Scan for the cell matching the given text and deliver its (x, y) coordinate at center. 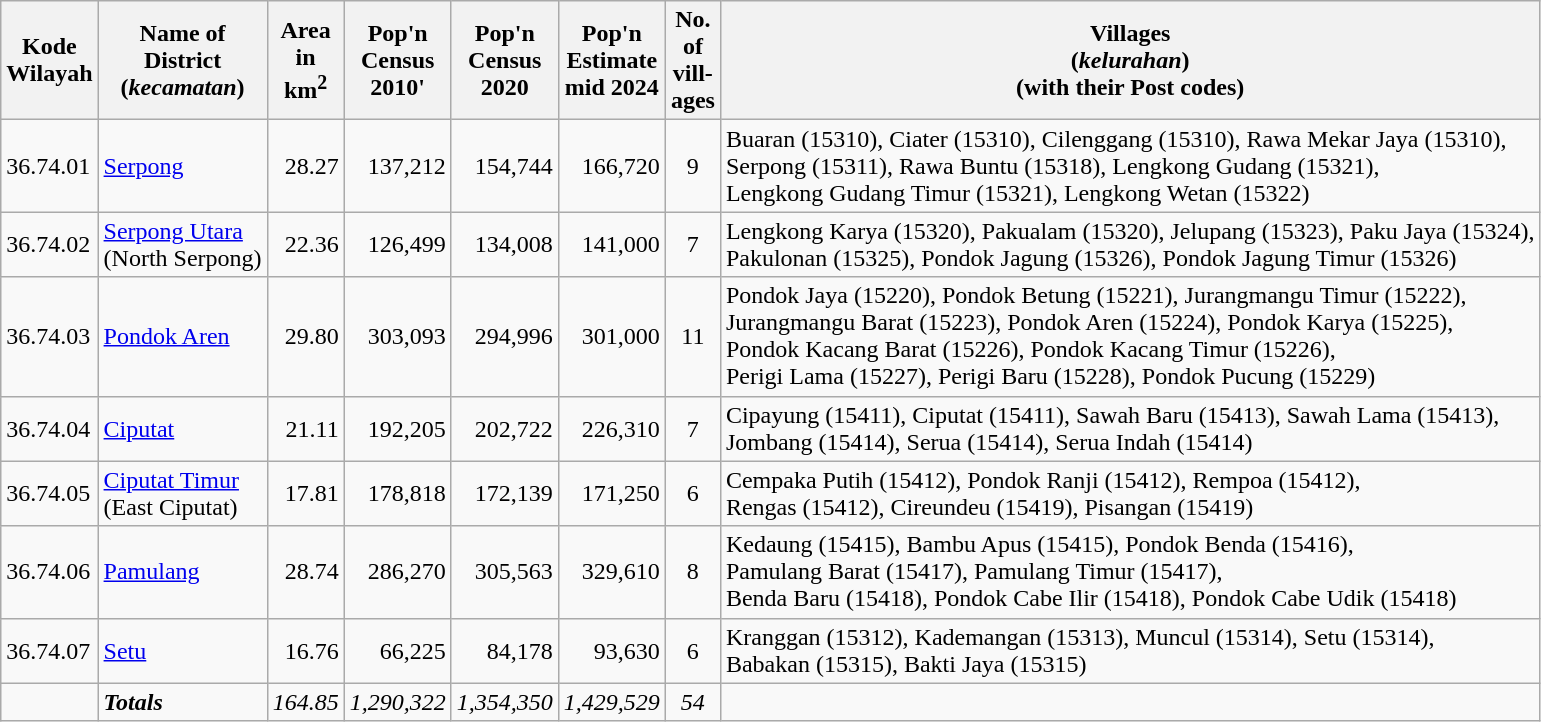
Pop'nEstimatemid 2024 (612, 60)
Pop'nCensus2020 (504, 60)
192,205 (398, 428)
84,178 (504, 650)
166,720 (612, 166)
Pop'nCensus2010' (398, 60)
Totals (182, 702)
8 (692, 572)
Area in km2 (306, 60)
Pondok Aren (182, 336)
93,630 (612, 650)
Name ofDistrict(kecamatan) (182, 60)
294,996 (504, 336)
29.80 (306, 336)
305,563 (504, 572)
22.36 (306, 244)
202,722 (504, 428)
226,310 (612, 428)
36.74.07 (50, 650)
286,270 (398, 572)
16.76 (306, 650)
303,093 (398, 336)
154,744 (504, 166)
Kranggan (15312), Kademangan (15313), Muncul (15314), Setu (15314), Babakan (15315), Bakti Jaya (15315) (1130, 650)
36.74.06 (50, 572)
11 (692, 336)
Ciputat Timur(East Ciputat) (182, 494)
Villages (kelurahan)(with their Post codes) (1130, 60)
No.ofvill-ages (692, 60)
9 (692, 166)
Lengkong Karya (15320), Pakualam (15320), Jelupang (15323), Paku Jaya (15324), Pakulonan (15325), Pondok Jagung (15326), Pondok Jagung Timur (15326) (1130, 244)
Ciputat (182, 428)
Serpong (182, 166)
54 (692, 702)
301,000 (612, 336)
Cipayung (15411), Ciputat (15411), Sawah Baru (15413), Sawah Lama (15413), Jombang (15414), Serua (15414), Serua Indah (15414) (1130, 428)
134,008 (504, 244)
36.74.05 (50, 494)
1,354,350 (504, 702)
141,000 (612, 244)
172,139 (504, 494)
36.74.03 (50, 336)
Cempaka Putih (15412), Pondok Ranji (15412), Rempoa (15412), Rengas (15412), Cireundeu (15419), Pisangan (15419) (1130, 494)
Kode Wilayah (50, 60)
329,610 (612, 572)
17.81 (306, 494)
Setu (182, 650)
36.74.01 (50, 166)
36.74.02 (50, 244)
Serpong Utara(North Serpong) (182, 244)
28.27 (306, 166)
28.74 (306, 572)
Pamulang (182, 572)
66,225 (398, 650)
178,818 (398, 494)
1,429,529 (612, 702)
164.85 (306, 702)
1,290,322 (398, 702)
137,212 (398, 166)
21.11 (306, 428)
36.74.04 (50, 428)
171,250 (612, 494)
126,499 (398, 244)
